Find where the given text appears and provide that cell's center as [X, Y] coordinate. 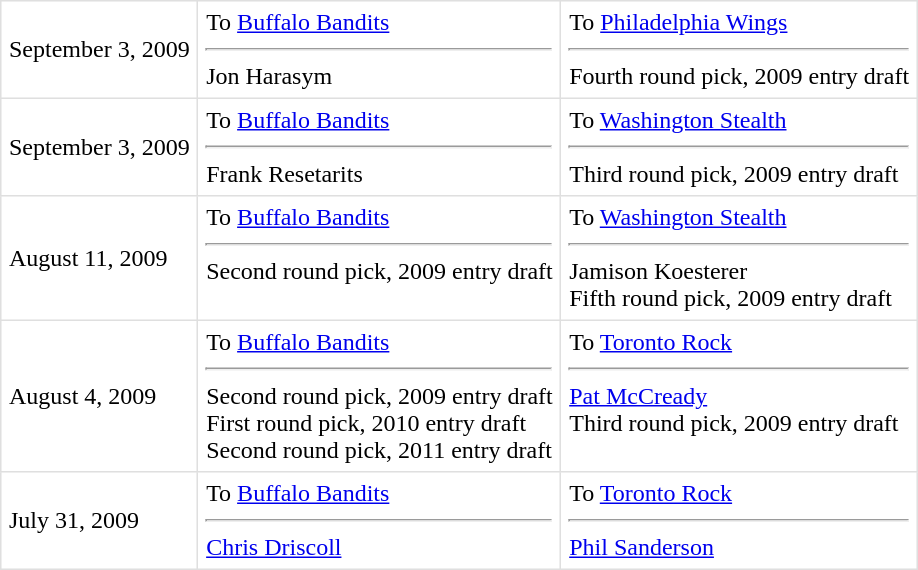
August 4, 2009 [100, 396]
To Washington StealthJamison KoestererFifth round pick, 2009 entry draft [739, 258]
July 31, 2009 [100, 521]
To Buffalo Bandits Second round pick, 2009 entry draftFirst round pick, 2010 entry draftSecond round pick, 2011 entry draft [380, 396]
To Buffalo Bandits Chris Driscoll [380, 521]
To Buffalo Bandits Jon Harasym [380, 50]
To Buffalo Bandits Second round pick, 2009 entry draft [380, 258]
To Toronto RockPhil Sanderson [739, 521]
To Washington StealthThird round pick, 2009 entry draft [739, 147]
To Buffalo Bandits Frank Resetarits [380, 147]
To Toronto RockPat McCreadyThird round pick, 2009 entry draft [739, 396]
To Philadelphia WingsFourth round pick, 2009 entry draft [739, 50]
August 11, 2009 [100, 258]
